Scan for the cell matching the given text and deliver its (x, y) coordinate at center. 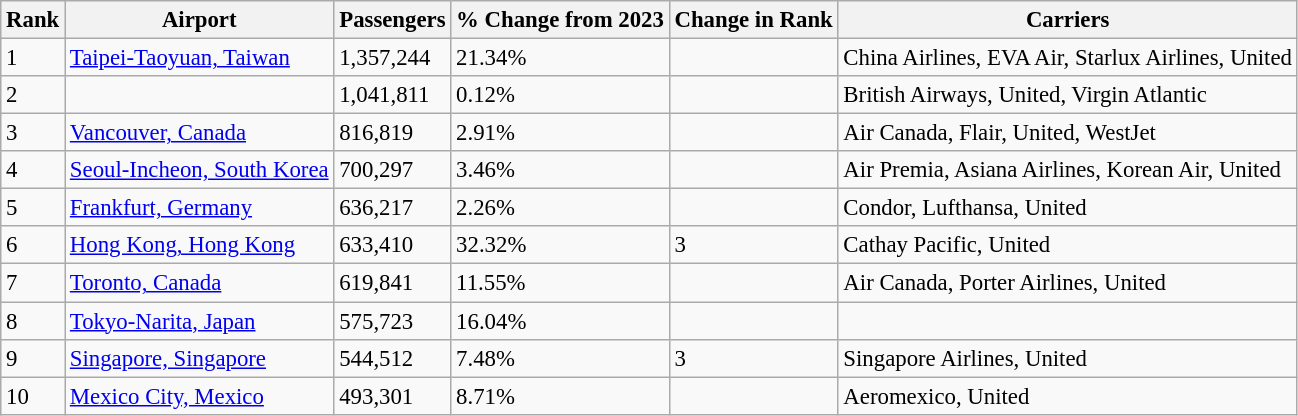
11.55% (560, 283)
0.12% (560, 95)
1,041,811 (392, 95)
3.46% (560, 170)
British Airways, United, Virgin Atlantic (1068, 95)
Condor, Lufthansa, United (1068, 208)
5 (33, 208)
493,301 (392, 396)
7.48% (560, 358)
Air Canada, Flair, United, WestJet (1068, 133)
Singapore Airlines, United (1068, 358)
Tokyo-Narita, Japan (200, 321)
Vancouver, Canada (200, 133)
Rank (33, 20)
Airport (200, 20)
Carriers (1068, 20)
633,410 (392, 245)
8.71% (560, 396)
9 (33, 358)
Mexico City, Mexico (200, 396)
Air Premia, Asiana Airlines, Korean Air, United (1068, 170)
Frankfurt, Germany (200, 208)
1 (33, 58)
2 (33, 95)
619,841 (392, 283)
32.32% (560, 245)
816,819 (392, 133)
Air Canada, Porter Airlines, United (1068, 283)
Aeromexico, United (1068, 396)
575,723 (392, 321)
Taipei-Taoyuan, Taiwan (200, 58)
636,217 (392, 208)
2.91% (560, 133)
Seoul-Incheon, South Korea (200, 170)
2.26% (560, 208)
1,357,244 (392, 58)
4 (33, 170)
Passengers (392, 20)
Change in Rank (754, 20)
7 (33, 283)
6 (33, 245)
544,512 (392, 358)
21.34% (560, 58)
Singapore, Singapore (200, 358)
Hong Kong, Hong Kong (200, 245)
8 (33, 321)
16.04% (560, 321)
China Airlines, EVA Air, Starlux Airlines, United (1068, 58)
700,297 (392, 170)
10 (33, 396)
Toronto, Canada (200, 283)
Cathay Pacific, United (1068, 245)
% Change from 2023 (560, 20)
